For the text-containing cell, return its midpoint in (X, Y) coordinate format. 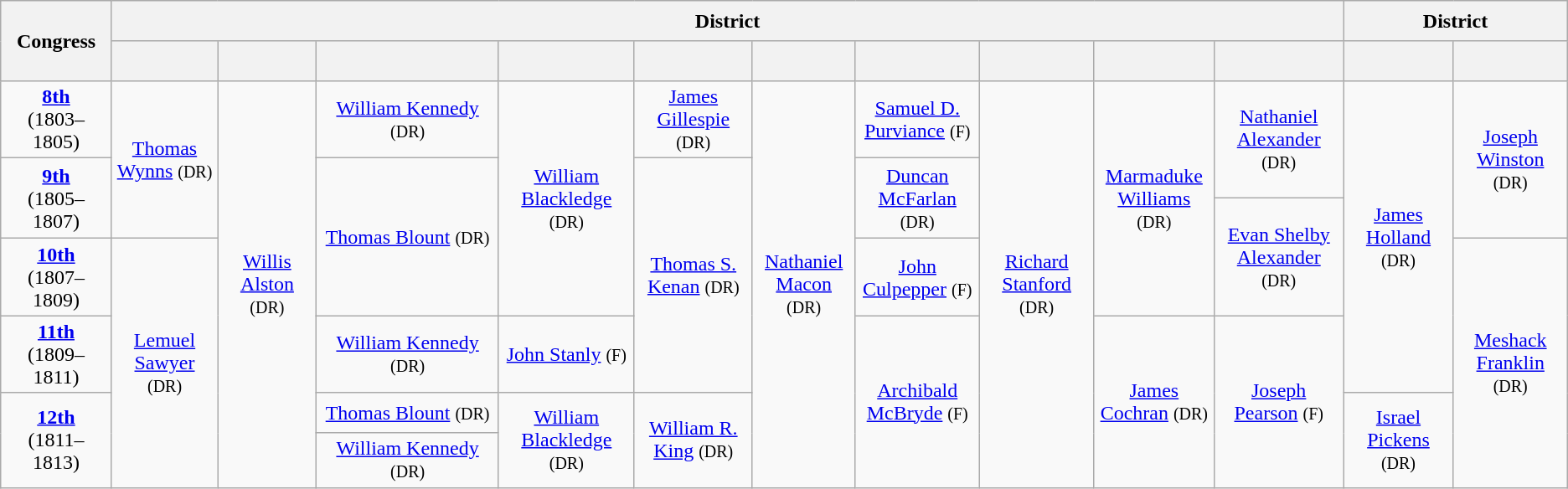
8th(1803–1805) (56, 120)
JohnCulpepper (F) (917, 277)
RichardStanford (DR) (1037, 285)
JosephWinston (DR) (1510, 160)
9th(1805–1807) (56, 198)
Evan ShelbyAlexander (DR) (1279, 257)
12th(1811–1813) (56, 440)
JamesCochran (DR) (1154, 402)
Congress (56, 41)
ThomasWynns (DR) (164, 160)
NathanielAlexander (DR) (1279, 140)
JosephPearson (F) (1279, 402)
WillisAlston (DR) (267, 285)
JamesHolland (DR) (1399, 237)
MeshackFranklin (DR) (1510, 363)
IsraelPickens (DR) (1399, 440)
10th(1807–1809) (56, 277)
Samuel D.Purviance (F) (917, 120)
William R.King (DR) (694, 440)
John Stanly (F) (566, 354)
11th(1809–1811) (56, 354)
JamesGillespie (DR) (694, 120)
MarmadukeWilliams (DR) (1154, 198)
DuncanMcFarlan (DR) (917, 198)
ArchibaldMcBryde (F) (917, 402)
NathanielMacon (DR) (804, 285)
Thomas S.Kenan (DR) (694, 275)
LemuelSawyer (DR) (164, 363)
